From the cell containing the given text, extract its center point as [X, Y] coordinate. 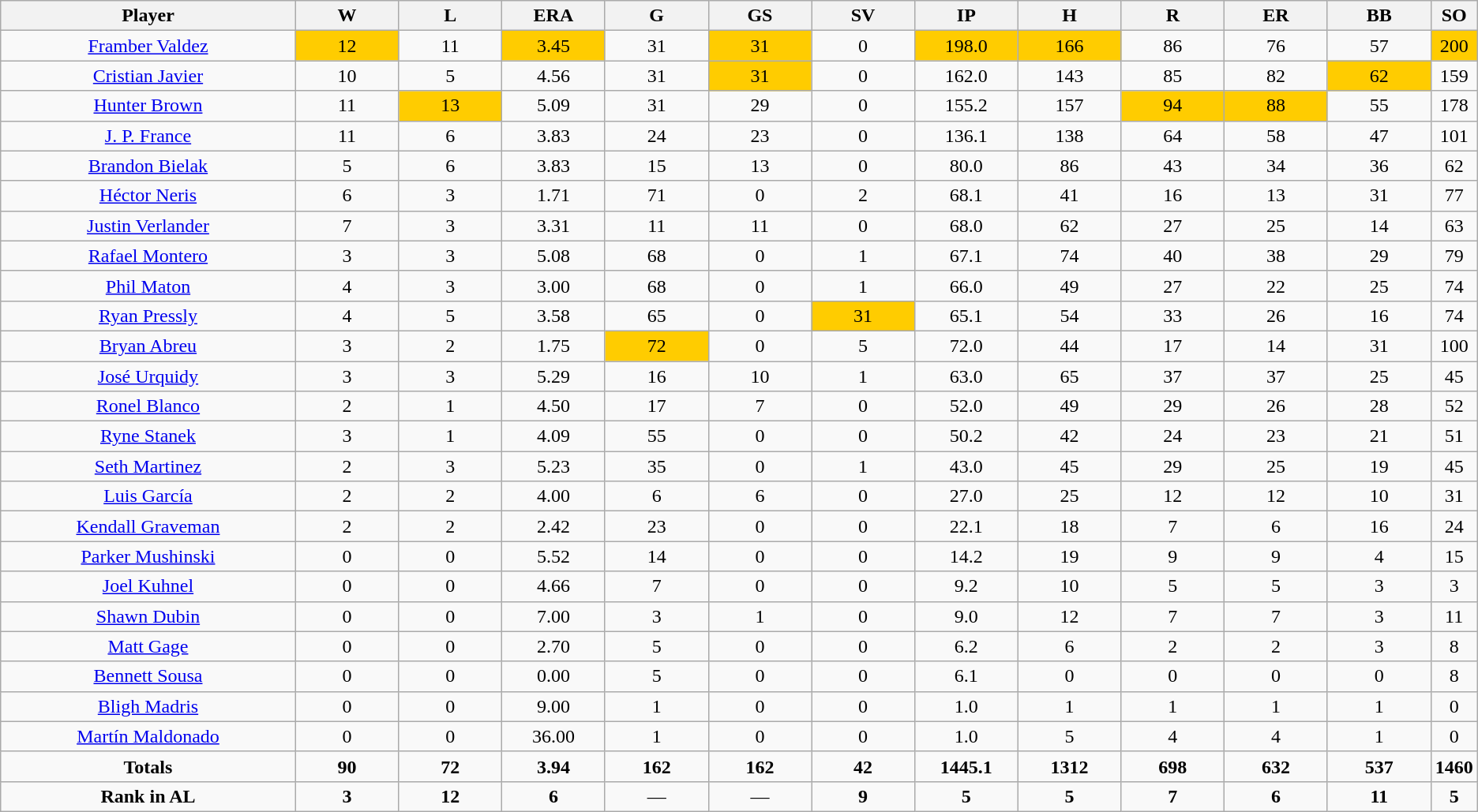
4.56 [554, 76]
Cristian Javier [148, 76]
4.50 [554, 406]
L [450, 16]
5.52 [554, 556]
21 [1379, 436]
W [347, 16]
4.66 [554, 586]
38 [1276, 256]
28 [1379, 406]
Hunter Brown [148, 106]
5.23 [554, 466]
68.0 [966, 226]
0.00 [554, 676]
5.08 [554, 256]
33 [1173, 316]
Kendall Graveman [148, 526]
9.0 [966, 616]
200 [1454, 46]
157 [1069, 106]
Bryan Abreu [148, 346]
3.00 [554, 286]
Player [148, 16]
Totals [148, 766]
43 [1173, 166]
67.1 [966, 256]
40 [1173, 256]
6.1 [966, 676]
68.1 [966, 196]
Seth Martinez [148, 466]
537 [1379, 766]
7.00 [554, 616]
2.70 [554, 646]
34 [1276, 166]
SV [864, 16]
SO [1454, 16]
136.1 [966, 136]
Martín Maldonado [148, 736]
71 [657, 196]
100 [1454, 346]
18 [1069, 526]
198.0 [966, 46]
1460 [1454, 766]
Phil Maton [148, 286]
Héctor Neris [148, 196]
52.0 [966, 406]
Ryne Stanek [148, 436]
Justin Verlander [148, 226]
82 [1276, 76]
66.0 [966, 286]
5.09 [554, 106]
63 [1454, 226]
Ryan Pressly [148, 316]
9.2 [966, 586]
35 [657, 466]
ERA [554, 16]
52 [1454, 406]
Joel Kuhnel [148, 586]
36 [1379, 166]
3.58 [554, 316]
632 [1276, 766]
85 [1173, 76]
ER [1276, 16]
Brandon Bielak [148, 166]
H [1069, 16]
4.09 [554, 436]
79 [1454, 256]
Ronel Blanco [148, 406]
Rank in AL [148, 796]
IP [966, 16]
27.0 [966, 496]
72.0 [966, 346]
80.0 [966, 166]
Bligh Madris [148, 706]
64 [1173, 136]
58 [1276, 136]
65.1 [966, 316]
Shawn Dubin [148, 616]
Matt Gage [148, 646]
36.00 [554, 736]
63.0 [966, 376]
47 [1379, 136]
44 [1069, 346]
166 [1069, 46]
3.31 [554, 226]
G [657, 16]
Parker Mushinski [148, 556]
1.71 [554, 196]
90 [347, 766]
2.42 [554, 526]
51 [1454, 436]
22 [1276, 286]
41 [1069, 196]
José Urquidy [148, 376]
138 [1069, 136]
1312 [1069, 766]
3.94 [554, 766]
J. P. France [148, 136]
22.1 [966, 526]
R [1173, 16]
162.0 [966, 76]
1.75 [554, 346]
94 [1173, 106]
43.0 [966, 466]
143 [1069, 76]
76 [1276, 46]
3.45 [554, 46]
9.00 [554, 706]
5.29 [554, 376]
6.2 [966, 646]
GS [760, 16]
14.2 [966, 556]
88 [1276, 106]
54 [1069, 316]
101 [1454, 136]
698 [1173, 766]
Framber Valdez [148, 46]
77 [1454, 196]
50.2 [966, 436]
Luis García [148, 496]
178 [1454, 106]
Bennett Sousa [148, 676]
159 [1454, 76]
155.2 [966, 106]
Rafael Montero [148, 256]
1445.1 [966, 766]
4.00 [554, 496]
BB [1379, 16]
57 [1379, 46]
